Search for the cell housing the specified text and yield its [X, Y] center coordinate. 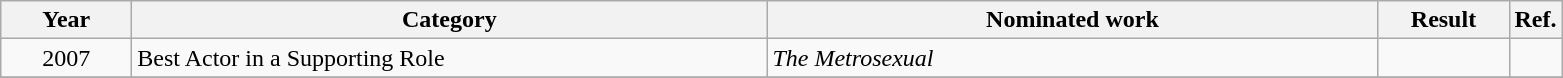
The Metrosexual [1072, 58]
Ref. [1536, 20]
Category [450, 20]
2007 [66, 58]
Nominated work [1072, 20]
Year [66, 20]
Result [1444, 20]
Best Actor in a Supporting Role [450, 58]
